Identify which cell holds the provided text, then report its [x, y] central coordinate. 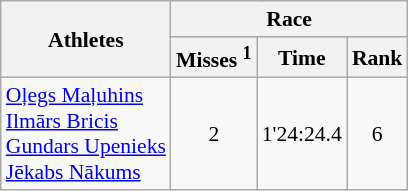
Oļegs MaļuhinsIlmārs BricisGundars UpenieksJēkabs Nākums [86, 134]
Time [302, 58]
2 [214, 134]
1'24:24.4 [302, 134]
Athletes [86, 40]
Rank [378, 58]
Misses 1 [214, 58]
6 [378, 134]
Race [289, 19]
